Capture the cell that displays the provided text and extract its [X, Y] central coordinate. 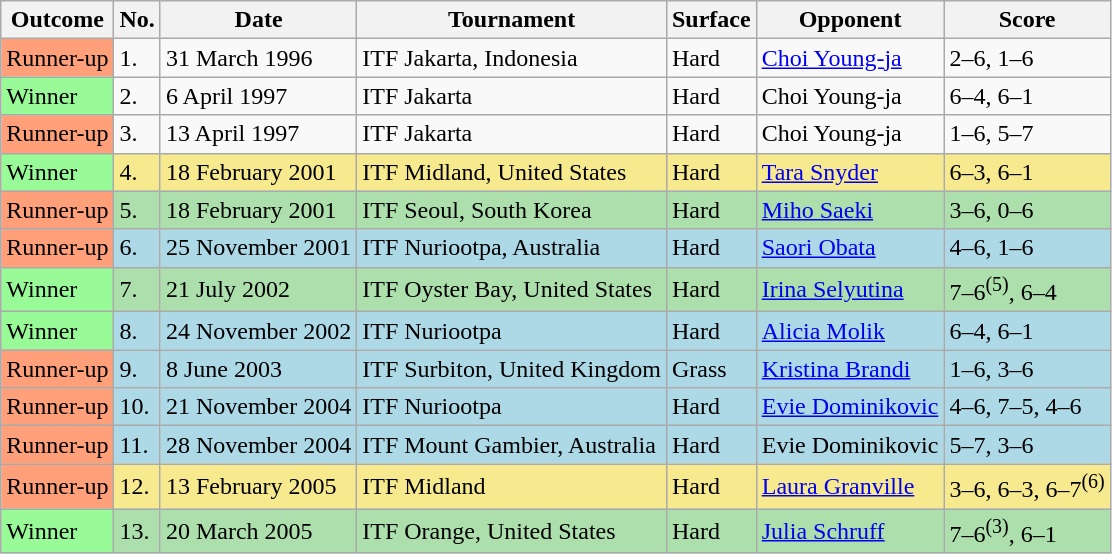
ITF Jakarta, Indonesia [512, 58]
Date [258, 20]
ITF Surbiton, United Kingdom [512, 369]
3. [137, 134]
Laura Granville [850, 486]
ITF Midland [512, 486]
1. [137, 58]
5–7, 3–6 [1027, 445]
20 March 2005 [258, 532]
6 April 1997 [258, 96]
9. [137, 369]
ITF Seoul, South Korea [512, 210]
2–6, 1–6 [1027, 58]
Opponent [850, 20]
11. [137, 445]
ITF Oyster Bay, United States [512, 290]
13. [137, 532]
21 July 2002 [258, 290]
ITF Mount Gambier, Australia [512, 445]
21 November 2004 [258, 407]
Grass [711, 369]
28 November 2004 [258, 445]
Tournament [512, 20]
10. [137, 407]
Kristina Brandi [850, 369]
Irina Selyutina [850, 290]
24 November 2002 [258, 331]
Saori Obata [850, 248]
3–6, 0–6 [1027, 210]
No. [137, 20]
1–6, 5–7 [1027, 134]
Miho Saeki [850, 210]
7–6(3), 6–1 [1027, 532]
ITF Nuriootpa, Australia [512, 248]
13 April 1997 [258, 134]
8. [137, 331]
6–3, 6–1 [1027, 172]
8 June 2003 [258, 369]
7–6(5), 6–4 [1027, 290]
4. [137, 172]
12. [137, 486]
Score [1027, 20]
ITF Orange, United States [512, 532]
1–6, 3–6 [1027, 369]
31 March 1996 [258, 58]
2. [137, 96]
Julia Schruff [850, 532]
13 February 2005 [258, 486]
5. [137, 210]
4–6, 7–5, 4–6 [1027, 407]
7. [137, 290]
6. [137, 248]
3–6, 6–3, 6–7(6) [1027, 486]
ITF Midland, United States [512, 172]
25 November 2001 [258, 248]
Outcome [58, 20]
Tara Snyder [850, 172]
Alicia Molik [850, 331]
Surface [711, 20]
4–6, 1–6 [1027, 248]
